Pinpoint the cell where the given text exists, returning its [X, Y] midpoint coordinate. 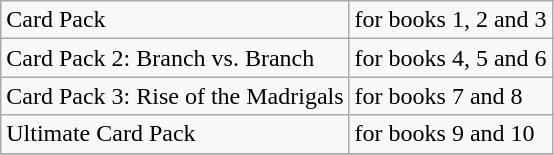
for books 7 and 8 [450, 96]
for books 9 and 10 [450, 134]
Card Pack 3: Rise of the Madrigals [175, 96]
Card Pack [175, 20]
Card Pack 2: Branch vs. Branch [175, 58]
Ultimate Card Pack [175, 134]
for books 4, 5 and 6 [450, 58]
for books 1, 2 and 3 [450, 20]
